Return the [X, Y] coordinate for the center point of the cell that contains the specified text.  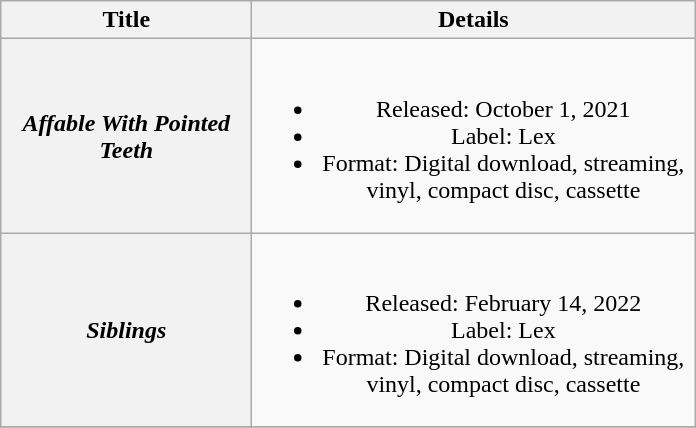
Title [126, 20]
Affable With Pointed Teeth [126, 136]
Released: February 14, 2022Label: LexFormat: Digital download, streaming, vinyl, compact disc, cassette [474, 330]
Siblings [126, 330]
Details [474, 20]
Released: October 1, 2021Label: LexFormat: Digital download, streaming, vinyl, compact disc, cassette [474, 136]
